Search for the cell housing the specified text and yield its [X, Y] center coordinate. 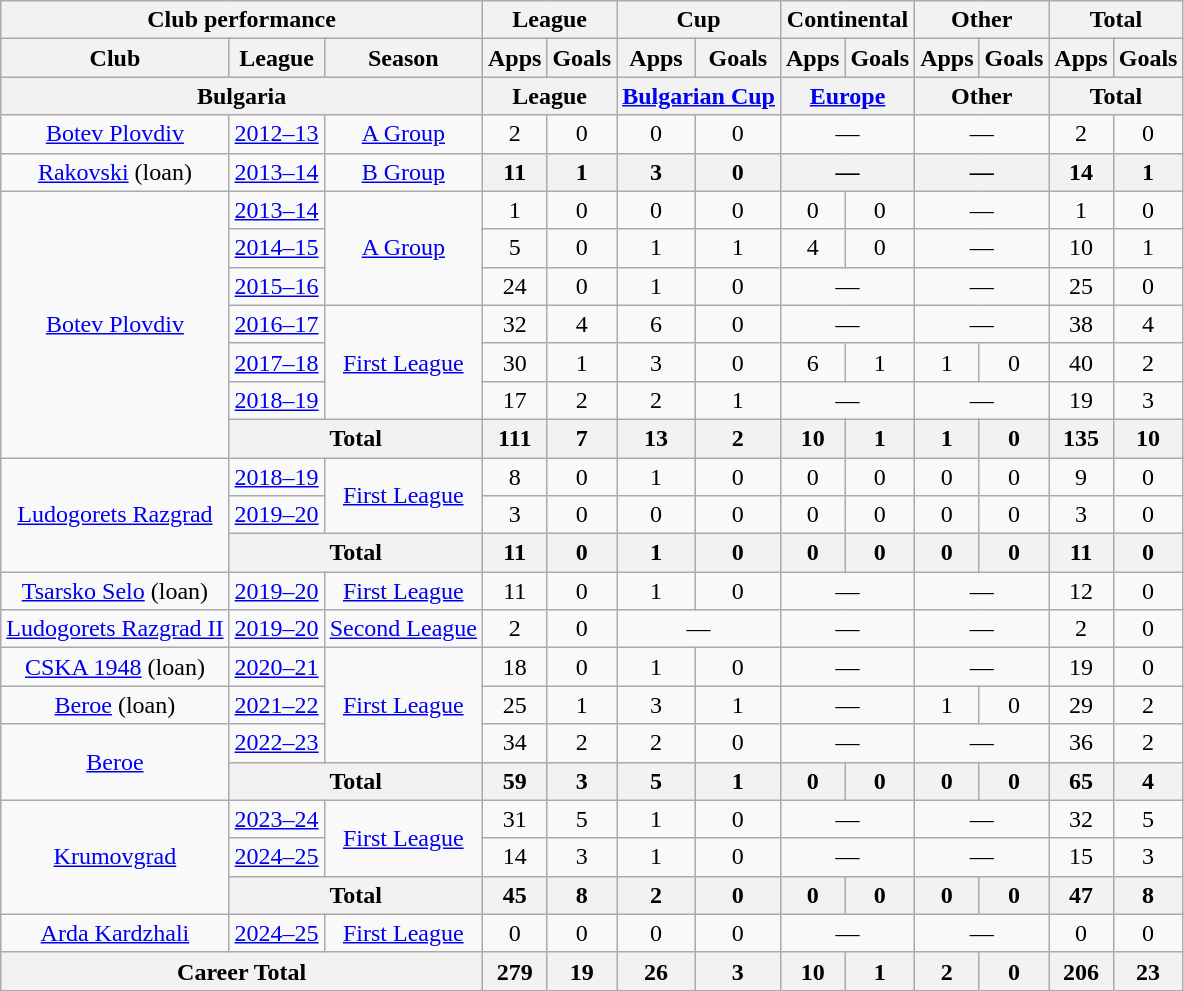
2022–23 [276, 743]
30 [514, 362]
45 [514, 895]
31 [514, 819]
Rakovski (loan) [115, 172]
29 [1081, 705]
Season [403, 58]
2016–17 [276, 324]
Krumovgrad [115, 857]
Club performance [242, 20]
206 [1081, 971]
2021–22 [276, 705]
12 [1081, 591]
B Group [403, 172]
7 [582, 438]
15 [1081, 857]
13 [656, 438]
38 [1081, 324]
Bulgarian Cup [699, 96]
Second League [403, 629]
2020–21 [276, 667]
Bulgaria [242, 96]
Beroe [115, 762]
24 [514, 286]
2017–18 [276, 362]
18 [514, 667]
40 [1081, 362]
CSKA 1948 (loan) [115, 667]
Career Total [242, 971]
2012–13 [276, 134]
34 [514, 743]
135 [1081, 438]
65 [1081, 781]
Europe [847, 96]
2014–15 [276, 248]
2015–16 [276, 286]
2023–24 [276, 819]
Tsarsko Selo (loan) [115, 591]
Arda Kardzhali [115, 933]
Club [115, 58]
Ludogorets Razgrad [115, 515]
Continental [847, 20]
Ludogorets Razgrad II [115, 629]
26 [656, 971]
279 [514, 971]
36 [1081, 743]
111 [514, 438]
47 [1081, 895]
Beroe (loan) [115, 705]
17 [514, 400]
9 [1081, 477]
Cup [699, 20]
23 [1148, 971]
59 [514, 781]
